Provide the [x, y] coordinate of the cell's center where the given text is located.  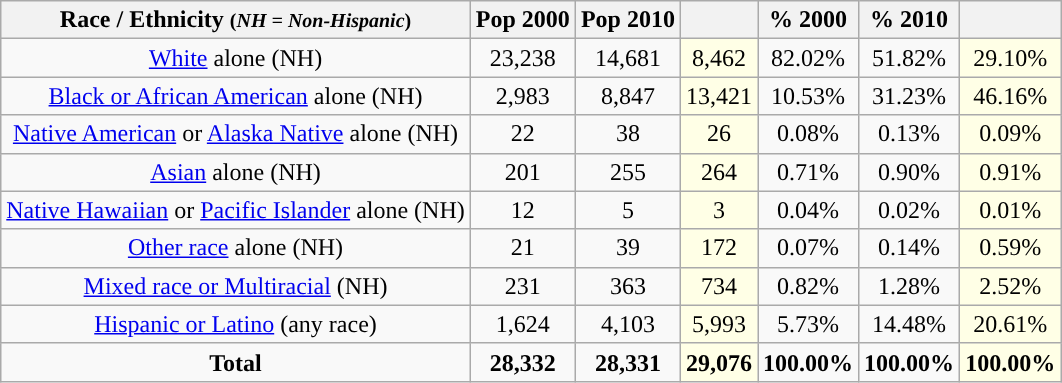
255 [628, 172]
Pop 2010 [628, 20]
28,332 [522, 362]
0.59% [1010, 248]
26 [718, 134]
23,238 [522, 58]
13,421 [718, 96]
5,993 [718, 324]
Other race alone (NH) [236, 248]
14,681 [628, 58]
172 [718, 248]
201 [522, 172]
Native American or Alaska Native alone (NH) [236, 134]
12 [522, 210]
1.28% [910, 286]
28,331 [628, 362]
21 [522, 248]
29.10% [1010, 58]
% 2010 [910, 20]
4,103 [628, 324]
82.02% [808, 58]
264 [718, 172]
0.91% [1010, 172]
Native Hawaiian or Pacific Islander alone (NH) [236, 210]
0.90% [910, 172]
% 2000 [808, 20]
0.02% [910, 210]
231 [522, 286]
2.52% [1010, 286]
734 [718, 286]
0.82% [808, 286]
Black or African American alone (NH) [236, 96]
0.07% [808, 248]
Hispanic or Latino (any race) [236, 324]
22 [522, 134]
0.13% [910, 134]
46.16% [1010, 96]
Total [236, 362]
20.61% [1010, 324]
8,462 [718, 58]
0.01% [1010, 210]
1,624 [522, 324]
29,076 [718, 362]
39 [628, 248]
Mixed race or Multiracial (NH) [236, 286]
0.08% [808, 134]
0.14% [910, 248]
38 [628, 134]
10.53% [808, 96]
14.48% [910, 324]
3 [718, 210]
2,983 [522, 96]
363 [628, 286]
White alone (NH) [236, 58]
0.09% [1010, 134]
31.23% [910, 96]
Race / Ethnicity (NH = Non-Hispanic) [236, 20]
0.04% [808, 210]
8,847 [628, 96]
Asian alone (NH) [236, 172]
5.73% [808, 324]
Pop 2000 [522, 20]
5 [628, 210]
0.71% [808, 172]
51.82% [910, 58]
